Extract the [X, Y] coordinate from the center of the cell holding the provided text.  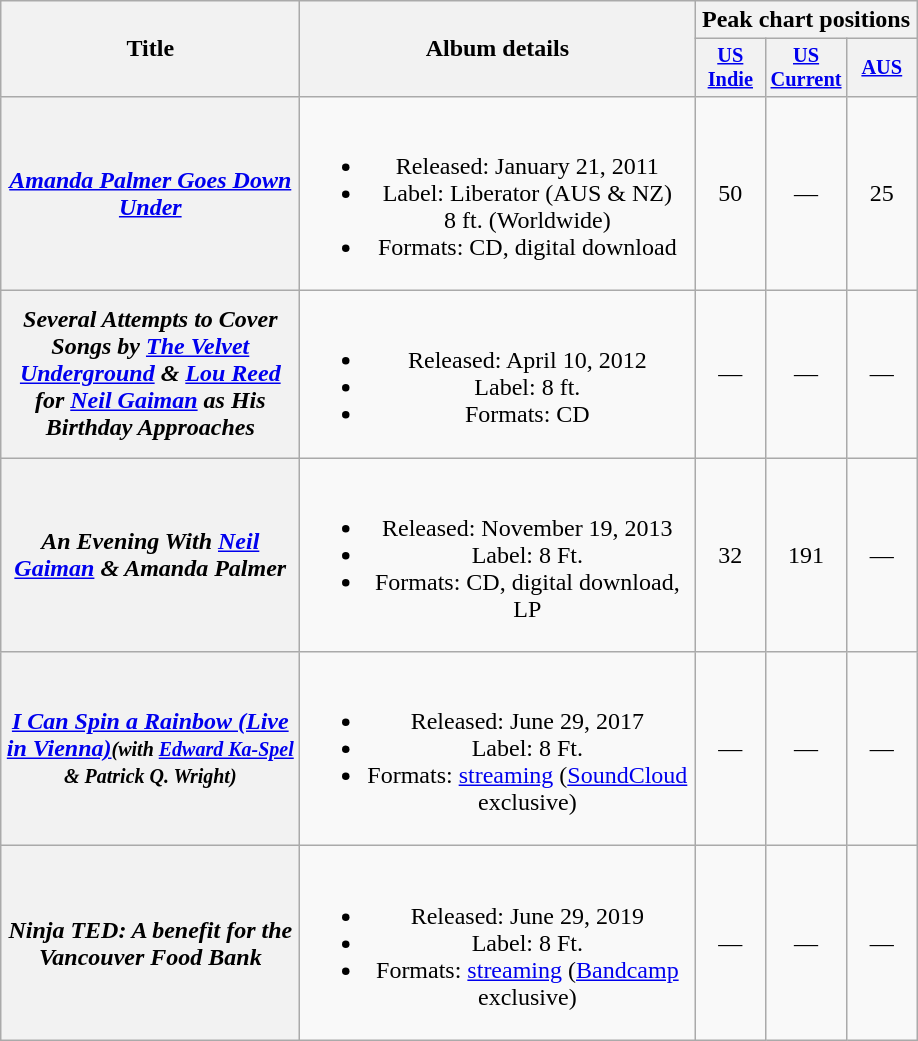
Ninja TED: A benefit for the Vancouver Food Bank [150, 943]
Released: November 19, 2013Label: 8 Ft.Formats: CD, digital download, LP [498, 555]
50 [730, 193]
I Can Spin a Rainbow (Live in Vienna)(with Edward Ka-Spel & Patrick Q. Wright) [150, 749]
Released: April 10, 2012Label: 8 ft.Formats: CD [498, 374]
USIndie [730, 68]
191 [806, 555]
32 [730, 555]
Album details [498, 49]
Released: June 29, 2017Label: 8 Ft.Formats: streaming (SoundCloud exclusive) [498, 749]
An Evening With Neil Gaiman & Amanda Palmer [150, 555]
AUS [882, 68]
Amanda Palmer Goes Down Under [150, 193]
Several Attempts to Cover Songs by The Velvet Underground & Lou Reed for Neil Gaiman as His Birthday Approaches [150, 374]
25 [882, 193]
Released: January 21, 2011Label: Liberator (AUS & NZ) 8 ft. (Worldwide)Formats: CD, digital download [498, 193]
Released: June 29, 2019Label: 8 Ft.Formats: streaming (Bandcamp exclusive) [498, 943]
Peak chart positions [806, 20]
Title [150, 49]
USCurrent [806, 68]
